Identify which cell holds the provided text, then report its [x, y] central coordinate. 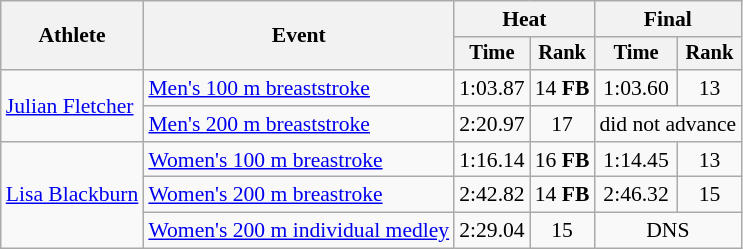
Women's 100 m breastroke [298, 160]
17 [562, 124]
2:42.82 [492, 195]
Women's 200 m individual medley [298, 231]
Men's 100 m breaststroke [298, 88]
Heat [524, 19]
1:03.87 [492, 88]
Men's 200 m breaststroke [298, 124]
Final [668, 19]
2:20.97 [492, 124]
1:03.60 [636, 88]
did not advance [668, 124]
Athlete [72, 36]
DNS [668, 231]
Lisa Blackburn [72, 196]
1:14.45 [636, 160]
2:29.04 [492, 231]
1:16.14 [492, 160]
2:46.32 [636, 195]
Julian Fletcher [72, 106]
Women's 200 m breastroke [298, 195]
16 FB [562, 160]
Event [298, 36]
